Find where the given text appears and provide that cell's center as (X, Y) coordinate. 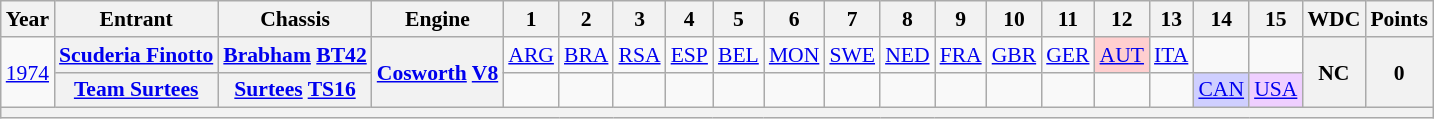
AUT (1122, 55)
Engine (438, 19)
Cosworth V8 (438, 72)
SWE (852, 55)
BRA (586, 55)
ITA (1171, 55)
GER (1068, 55)
Scuderia Finotto (136, 55)
Team Surtees (136, 90)
5 (738, 19)
Brabham BT42 (294, 55)
7 (852, 19)
ARG (531, 55)
Year (28, 19)
Surtees TS16 (294, 90)
0 (1399, 72)
CAN (1221, 90)
NED (907, 55)
8 (907, 19)
RSA (639, 55)
BEL (738, 55)
WDC (1334, 19)
Entrant (136, 19)
USA (1276, 90)
3 (639, 19)
9 (961, 19)
NC (1334, 72)
10 (1014, 19)
ESP (690, 55)
6 (794, 19)
14 (1221, 19)
FRA (961, 55)
1974 (28, 72)
13 (1171, 19)
11 (1068, 19)
Points (1399, 19)
15 (1276, 19)
Chassis (294, 19)
1 (531, 19)
2 (586, 19)
12 (1122, 19)
GBR (1014, 55)
4 (690, 19)
MON (794, 55)
